Find where the given text appears and provide that cell's center as [X, Y] coordinate. 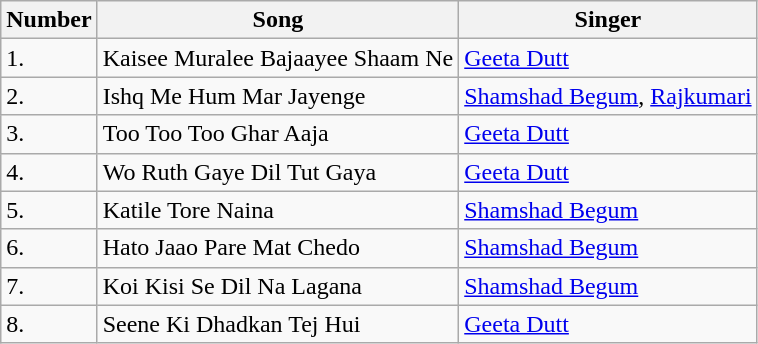
6. [49, 248]
1. [49, 58]
Ishq Me Hum Mar Jayenge [278, 96]
5. [49, 210]
7. [49, 286]
2. [49, 96]
Kaisee Muralee Bajaayee Shaam Ne [278, 58]
Katile Tore Naina [278, 210]
Hato Jaao Pare Mat Chedo [278, 248]
Song [278, 20]
8. [49, 324]
Koi Kisi Se Dil Na Lagana [278, 286]
3. [49, 134]
Too Too Too Ghar Aaja [278, 134]
4. [49, 172]
Seene Ki Dhadkan Tej Hui [278, 324]
Shamshad Begum, Rajkumari [608, 96]
Singer [608, 20]
Number [49, 20]
Wo Ruth Gaye Dil Tut Gaya [278, 172]
